Locate the cell with the specified text and output its [x, y] center coordinate. 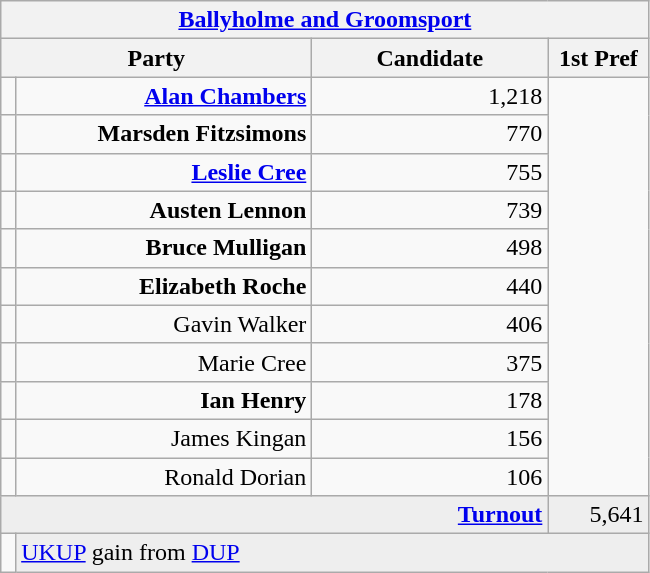
Party [156, 58]
440 [430, 286]
755 [430, 172]
Ian Henry [164, 400]
Marsden Fitzsimons [164, 134]
1,218 [430, 96]
5,641 [598, 515]
Turnout [274, 515]
770 [430, 134]
375 [430, 362]
Ronald Dorian [164, 477]
UKUP gain from DUP [332, 553]
Elizabeth Roche [164, 286]
Leslie Cree [164, 172]
106 [430, 477]
Gavin Walker [164, 324]
156 [430, 438]
Austen Lennon [164, 210]
406 [430, 324]
Ballyholme and Groomsport [325, 20]
James Kingan [164, 438]
Alan Chambers [164, 96]
Marie Cree [164, 362]
739 [430, 210]
1st Pref [598, 58]
178 [430, 400]
Candidate [430, 58]
Bruce Mulligan [164, 248]
498 [430, 248]
